Find where the given text appears and provide that cell's center as [X, Y] coordinate. 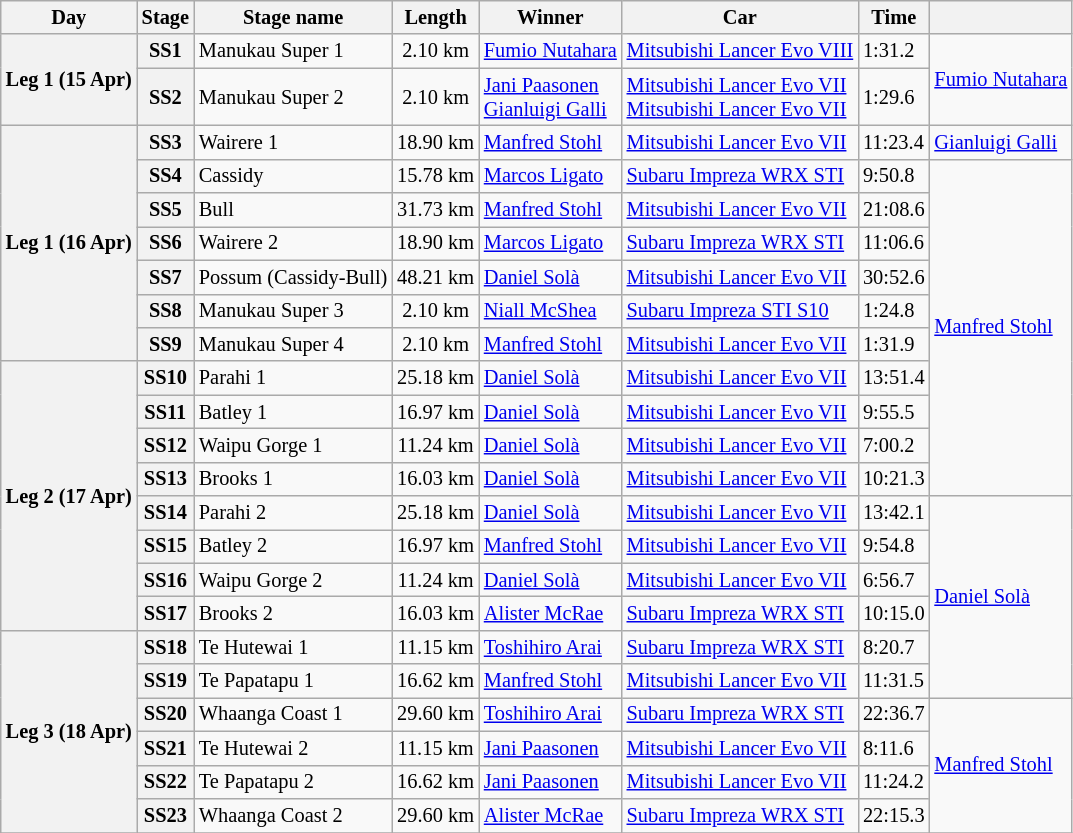
22:15.3 [894, 815]
SS18 [166, 647]
Gianluigi Galli [1000, 142]
Stage [166, 17]
1:29.6 [894, 97]
1:31.9 [894, 344]
Whaanga Coast 2 [293, 815]
8:20.7 [894, 647]
SS22 [166, 782]
Manukau Super 1 [293, 51]
6:56.7 [894, 580]
Subaru Impreza STI S10 [740, 311]
Wairere 2 [293, 243]
Whaanga Coast 1 [293, 714]
Mitsubishi Lancer Evo VIII [740, 51]
SS5 [166, 210]
Car [740, 17]
11:31.5 [894, 681]
Leg 1 (16 Apr) [69, 243]
Day [69, 17]
SS3 [166, 142]
30:52.6 [894, 277]
21:08.6 [894, 210]
Stage name [293, 17]
1:31.2 [894, 51]
9:50.8 [894, 176]
Niall McShea [550, 311]
48.21 km [436, 277]
Brooks 1 [293, 479]
Te Hutewai 2 [293, 748]
SS7 [166, 277]
Manukau Super 2 [293, 97]
SS23 [166, 815]
SS20 [166, 714]
Batley 2 [293, 546]
Winner [550, 17]
SS19 [166, 681]
Waipu Gorge 2 [293, 580]
SS11 [166, 412]
Parahi 1 [293, 378]
31.73 km [436, 210]
Jani Paasonen Gianluigi Galli [550, 97]
Length [436, 17]
9:55.5 [894, 412]
Brooks 2 [293, 613]
22:36.7 [894, 714]
11:23.4 [894, 142]
SS2 [166, 97]
SS14 [166, 513]
SS16 [166, 580]
Batley 1 [293, 412]
SS12 [166, 445]
7:00.2 [894, 445]
SS13 [166, 479]
10:15.0 [894, 613]
Waipu Gorge 1 [293, 445]
9:54.8 [894, 546]
SS8 [166, 311]
11:06.6 [894, 243]
Cassidy [293, 176]
Possum (Cassidy-Bull) [293, 277]
13:51.4 [894, 378]
SS10 [166, 378]
SS15 [166, 546]
8:11.6 [894, 748]
Te Hutewai 1 [293, 647]
13:42.1 [894, 513]
SS6 [166, 243]
Te Papatapu 1 [293, 681]
Leg 1 (15 Apr) [69, 80]
11:24.2 [894, 782]
Te Papatapu 2 [293, 782]
Manukau Super 3 [293, 311]
10:21.3 [894, 479]
15.78 km [436, 176]
Parahi 2 [293, 513]
Leg 3 (18 Apr) [69, 731]
Manukau Super 4 [293, 344]
1:24.8 [894, 311]
Mitsubishi Lancer Evo VIIMitsubishi Lancer Evo VII [740, 97]
SS9 [166, 344]
Leg 2 (17 Apr) [69, 496]
SS21 [166, 748]
SS4 [166, 176]
Time [894, 17]
SS1 [166, 51]
Bull [293, 210]
Wairere 1 [293, 142]
SS17 [166, 613]
